Find where the given text appears and provide that cell's center as (x, y) coordinate. 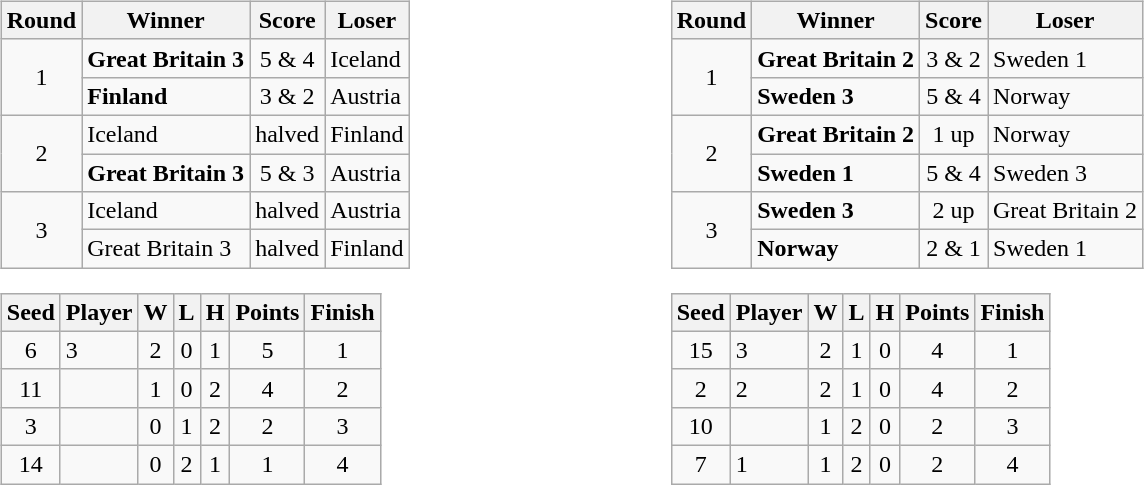
7 (700, 464)
6 (30, 350)
5 & 3 (288, 173)
11 (30, 388)
5 (268, 350)
14 (30, 464)
2 up (954, 211)
2 & 1 (954, 249)
10 (700, 426)
15 (700, 350)
1 up (954, 134)
